From the cell containing the given text, extract its center point as (x, y) coordinate. 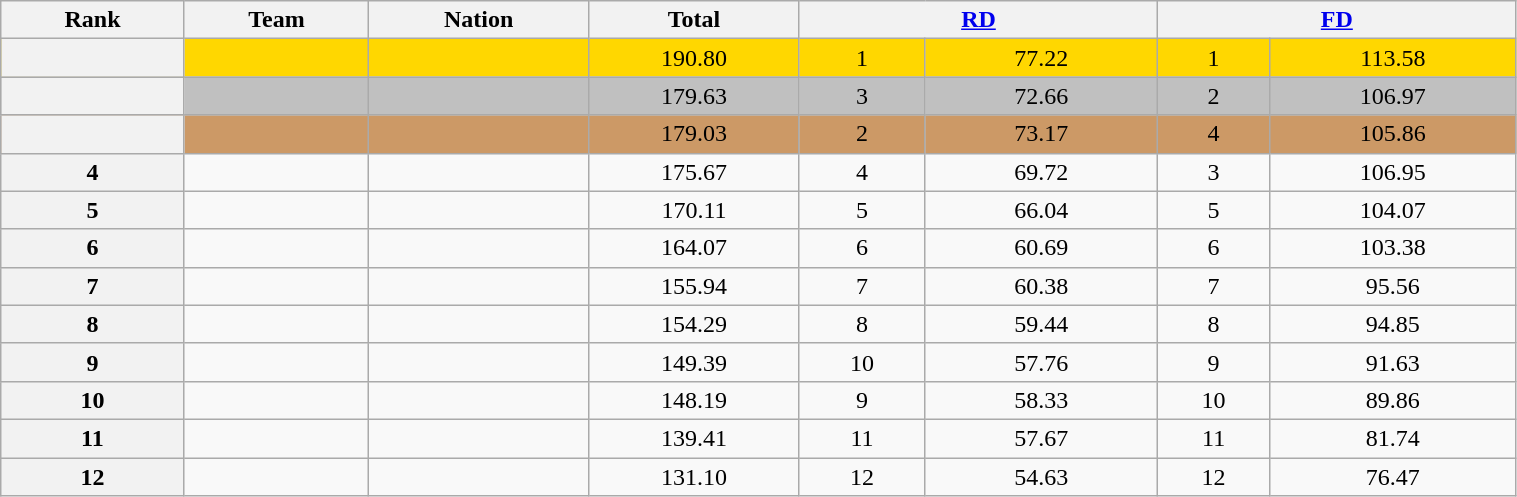
76.47 (1393, 477)
154.29 (694, 324)
103.38 (1393, 248)
170.11 (694, 210)
60.38 (1042, 286)
95.56 (1393, 286)
Team (276, 20)
54.63 (1042, 477)
164.07 (694, 248)
58.33 (1042, 400)
77.22 (1042, 58)
106.95 (1393, 172)
FD (1337, 20)
94.85 (1393, 324)
179.03 (694, 134)
Rank (92, 20)
72.66 (1042, 96)
149.39 (694, 362)
Nation (479, 20)
73.17 (1042, 134)
60.69 (1042, 248)
69.72 (1042, 172)
RD (978, 20)
104.07 (1393, 210)
57.67 (1042, 438)
175.67 (694, 172)
81.74 (1393, 438)
59.44 (1042, 324)
148.19 (694, 400)
179.63 (694, 96)
57.76 (1042, 362)
155.94 (694, 286)
91.63 (1393, 362)
106.97 (1393, 96)
105.86 (1393, 134)
66.04 (1042, 210)
190.80 (694, 58)
139.41 (694, 438)
Total (694, 20)
89.86 (1393, 400)
113.58 (1393, 58)
131.10 (694, 477)
